Identify which cell holds the provided text, then report its (x, y) central coordinate. 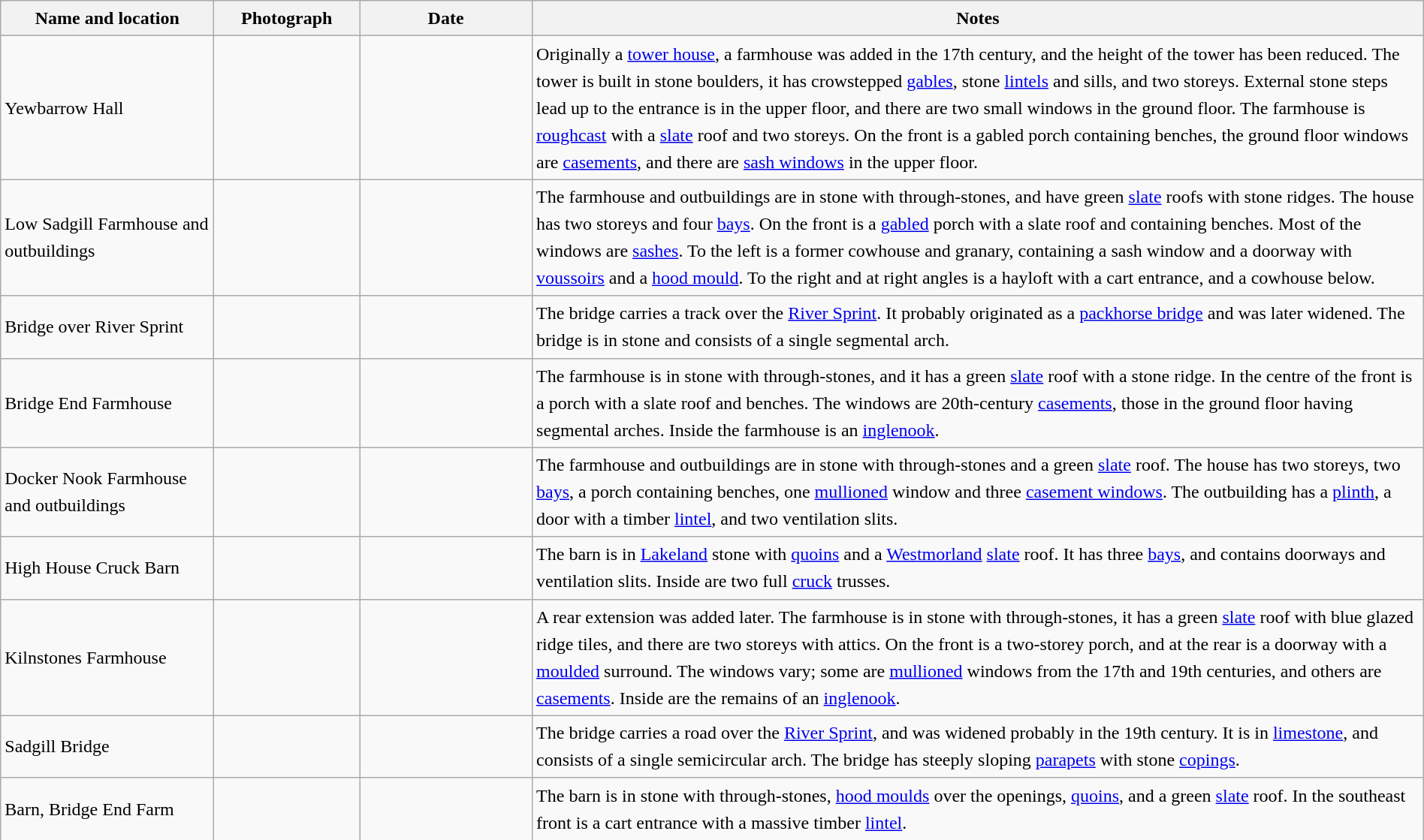
Name and location (107, 18)
Low Sadgill Farmhouse and outbuildings (107, 237)
Photograph (287, 18)
Bridge End Farmhouse (107, 402)
Barn, Bridge End Farm (107, 809)
Sadgill Bridge (107, 746)
Notes (978, 18)
High House Cruck Barn (107, 568)
Date (446, 18)
Bridge over River Sprint (107, 327)
Docker Nook Farmhouse and outbuildings (107, 492)
Kilnstones Farmhouse (107, 658)
Yewbarrow Hall (107, 108)
